Capture the cell that displays the provided text and extract its [X, Y] central coordinate. 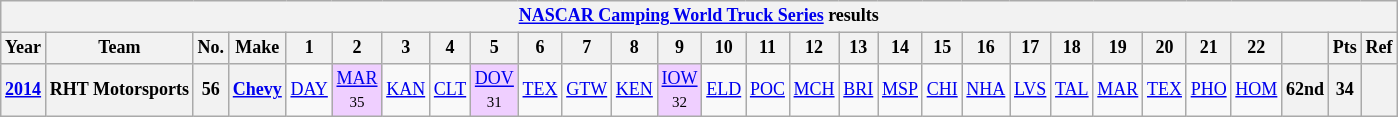
ELD [724, 90]
20 [1165, 48]
Team [119, 48]
NHA [986, 90]
11 [768, 48]
6 [540, 48]
62nd [1306, 90]
Make [257, 48]
16 [986, 48]
Year [24, 48]
BRI [858, 90]
18 [1072, 48]
IOW32 [680, 90]
12 [814, 48]
No. [210, 48]
Ref [1379, 48]
GTW [587, 90]
MAR35 [357, 90]
MSP [900, 90]
5 [495, 48]
3 [406, 48]
LVS [1030, 90]
21 [1208, 48]
CLT [450, 90]
DAY [309, 90]
22 [1256, 48]
KAN [406, 90]
Pts [1344, 48]
KEN [635, 90]
NASCAR Camping World Truck Series results [699, 16]
1 [309, 48]
MCH [814, 90]
15 [942, 48]
13 [858, 48]
2014 [24, 90]
4 [450, 48]
34 [1344, 90]
HOM [1256, 90]
RHT Motorsports [119, 90]
2 [357, 48]
PHO [1208, 90]
CHI [942, 90]
8 [635, 48]
POC [768, 90]
19 [1118, 48]
TAL [1072, 90]
7 [587, 48]
17 [1030, 48]
9 [680, 48]
10 [724, 48]
14 [900, 48]
DOV31 [495, 90]
MAR [1118, 90]
56 [210, 90]
Chevy [257, 90]
